Search for the cell housing the specified text and yield its (X, Y) center coordinate. 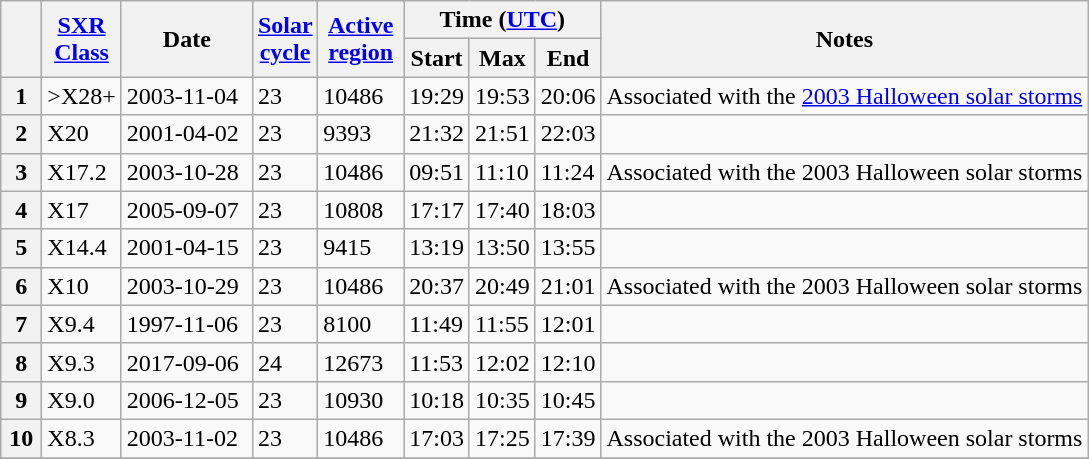
Date (186, 39)
9393 (361, 134)
2003-10-29 (186, 286)
17:17 (437, 210)
11:10 (502, 172)
4 (22, 210)
09:51 (437, 172)
9 (22, 400)
8100 (361, 324)
SXR Class (82, 39)
17:39 (568, 438)
10930 (361, 400)
Notes (844, 39)
6 (22, 286)
X8.3 (82, 438)
9415 (361, 248)
Max (502, 58)
10808 (361, 210)
17:25 (502, 438)
10 (22, 438)
21:32 (437, 134)
1 (22, 96)
12:10 (568, 362)
X17 (82, 210)
20:06 (568, 96)
13:55 (568, 248)
2001-04-02 (186, 134)
13:50 (502, 248)
X10 (82, 286)
18:03 (568, 210)
Time (UTC) (502, 20)
2006-12-05 (186, 400)
8 (22, 362)
20:49 (502, 286)
3 (22, 172)
24 (284, 362)
7 (22, 324)
2003-10-28 (186, 172)
19:29 (437, 96)
10:18 (437, 400)
11:49 (437, 324)
X17.2 (82, 172)
Active region (361, 39)
X9.3 (82, 362)
12:02 (502, 362)
2001-04-15 (186, 248)
22:03 (568, 134)
13:19 (437, 248)
2005-09-07 (186, 210)
X20 (82, 134)
2017-09-06 (186, 362)
2003-11-02 (186, 438)
Solar cycle (284, 39)
12:01 (568, 324)
11:55 (502, 324)
10:45 (568, 400)
2003-11-04 (186, 96)
21:51 (502, 134)
19:53 (502, 96)
20:37 (437, 286)
>X28+ (82, 96)
End (568, 58)
X9.4 (82, 324)
5 (22, 248)
12673 (361, 362)
X9.0 (82, 400)
11:24 (568, 172)
17:03 (437, 438)
X14.4 (82, 248)
21:01 (568, 286)
17:40 (502, 210)
1997-11-06 (186, 324)
Start (437, 58)
10:35 (502, 400)
2 (22, 134)
11:53 (437, 362)
